Provide the [x, y] coordinate of the cell's center where the given text is located.  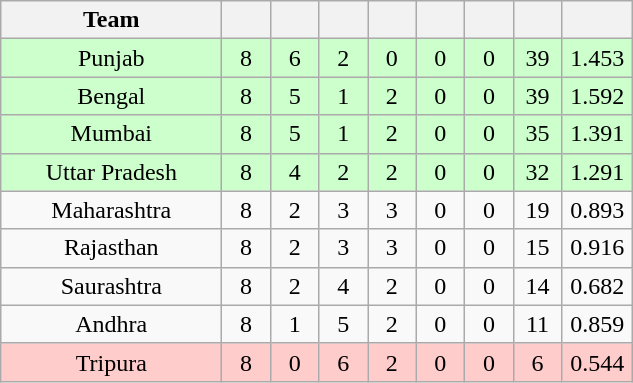
Bengal [112, 96]
32 [538, 172]
Andhra [112, 324]
1.391 [598, 134]
Saurashtra [112, 286]
15 [538, 248]
1.291 [598, 172]
Rajasthan [112, 248]
Team [112, 20]
Maharashtra [112, 210]
1.453 [598, 58]
Punjab [112, 58]
19 [538, 210]
11 [538, 324]
0.916 [598, 248]
Uttar Pradesh [112, 172]
Mumbai [112, 134]
14 [538, 286]
35 [538, 134]
Tripura [112, 362]
0.859 [598, 324]
0.544 [598, 362]
0.893 [598, 210]
1.592 [598, 96]
0.682 [598, 286]
